Provide the (x, y) coordinate of the cell's center where the given text is located.  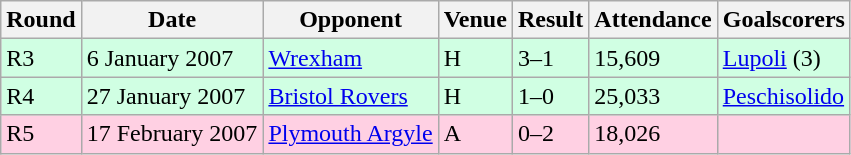
R5 (41, 134)
Peschisolido (784, 96)
Wrexham (350, 58)
6 January 2007 (172, 58)
17 February 2007 (172, 134)
R4 (41, 96)
Bristol Rovers (350, 96)
3–1 (550, 58)
Result (550, 20)
Plymouth Argyle (350, 134)
Round (41, 20)
Venue (475, 20)
15,609 (653, 58)
25,033 (653, 96)
1–0 (550, 96)
Lupoli (3) (784, 58)
Attendance (653, 20)
Goalscorers (784, 20)
18,026 (653, 134)
R3 (41, 58)
27 January 2007 (172, 96)
Date (172, 20)
Opponent (350, 20)
A (475, 134)
0–2 (550, 134)
